Capture the cell that displays the provided text and extract its (X, Y) central coordinate. 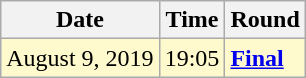
19:05 (192, 58)
Time (192, 20)
Round (265, 20)
August 9, 2019 (80, 58)
Final (265, 58)
Date (80, 20)
